For the text-containing cell, return its midpoint in (x, y) coordinate format. 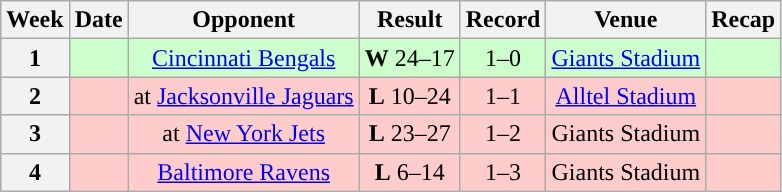
Result (410, 20)
Week (35, 20)
1–0 (503, 58)
Opponent (244, 20)
1–1 (503, 96)
L 10–24 (410, 96)
Alltel Stadium (626, 96)
at Jacksonville Jaguars (244, 96)
Baltimore Ravens (244, 172)
2 (35, 96)
L 6–14 (410, 172)
at New York Jets (244, 134)
Record (503, 20)
4 (35, 172)
Date (98, 20)
L 23–27 (410, 134)
1–2 (503, 134)
Venue (626, 20)
Cincinnati Bengals (244, 58)
1–3 (503, 172)
Recap (744, 20)
W 24–17 (410, 58)
1 (35, 58)
3 (35, 134)
